Return [x, y] of the center of cell containing provided text 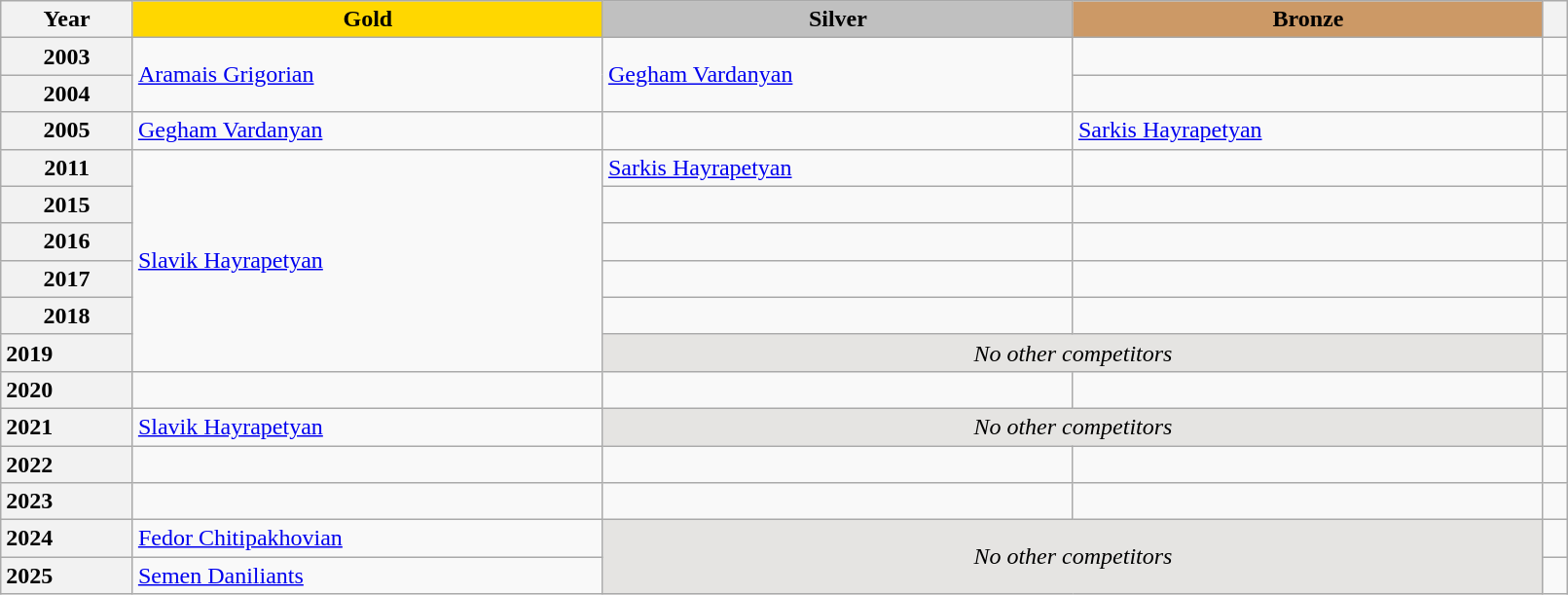
2005 [67, 130]
Silver [837, 19]
2015 [67, 205]
2022 [67, 465]
Bronze [1308, 19]
2011 [67, 167]
2023 [67, 502]
2003 [67, 56]
2019 [67, 353]
Fedor Chitipakhovian [368, 539]
2024 [67, 539]
Semen Daniliants [368, 576]
2018 [67, 316]
2016 [67, 242]
Gold [368, 19]
Year [67, 19]
Aramais Grigorian [368, 75]
2004 [67, 93]
2025 [67, 576]
2017 [67, 279]
2020 [67, 390]
2021 [67, 427]
